Provide the [X, Y] coordinate of the cell's center where the given text is located.  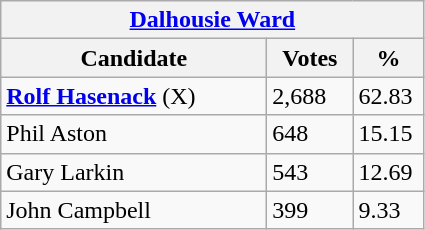
Candidate [134, 58]
2,688 [310, 96]
15.15 [388, 134]
62.83 [388, 96]
12.69 [388, 172]
Gary Larkin [134, 172]
9.33 [388, 210]
Phil Aston [134, 134]
John Campbell [134, 210]
543 [310, 172]
Dalhousie Ward [212, 20]
399 [310, 210]
Votes [310, 58]
648 [310, 134]
Rolf Hasenack (X) [134, 96]
% [388, 58]
